Return the (X, Y) coordinate for the center point of the cell that contains the specified text.  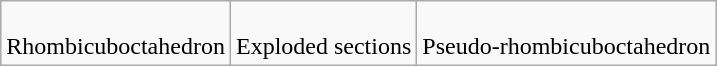
Rhombicuboctahedron (116, 34)
Exploded sections (323, 34)
Pseudo-rhombicuboctahedron (566, 34)
